Detect which cell encompasses the target text, then output its (x, y) center coordinate. 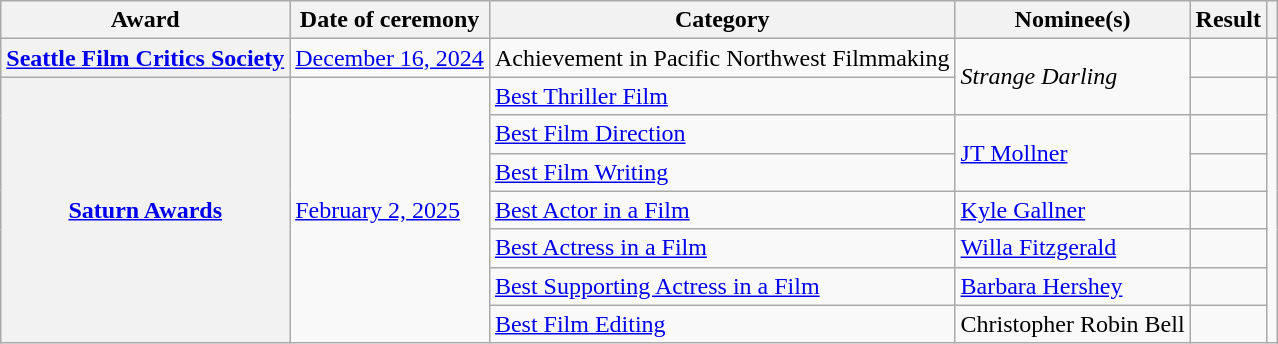
December 16, 2024 (390, 58)
Best Film Writing (722, 172)
Category (722, 20)
Best Actress in a Film (722, 248)
Result (1228, 20)
Saturn Awards (146, 210)
Seattle Film Critics Society (146, 58)
Strange Darling (1072, 77)
Kyle Gallner (1072, 210)
Willa Fitzgerald (1072, 248)
February 2, 2025 (390, 210)
Best Film Editing (722, 324)
Best Thriller Film (722, 96)
Achievement in Pacific Northwest Filmmaking (722, 58)
JT Mollner (1072, 153)
Christopher Robin Bell (1072, 324)
Best Film Direction (722, 134)
Award (146, 20)
Best Supporting Actress in a Film (722, 286)
Best Actor in a Film (722, 210)
Barbara Hershey (1072, 286)
Date of ceremony (390, 20)
Nominee(s) (1072, 20)
